Output the [X, Y] coordinate of the center of the cell containing the given text.  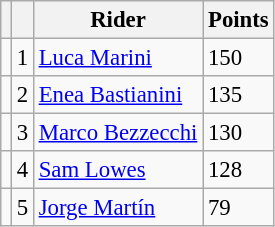
128 [238, 170]
Rider [118, 20]
Points [238, 20]
Jorge Martín [118, 208]
Sam Lowes [118, 170]
5 [22, 208]
4 [22, 170]
Luca Marini [118, 58]
1 [22, 58]
Marco Bezzecchi [118, 133]
130 [238, 133]
Enea Bastianini [118, 95]
135 [238, 95]
150 [238, 58]
79 [238, 208]
2 [22, 95]
3 [22, 133]
